From the cell containing the given text, extract its center point as [X, Y] coordinate. 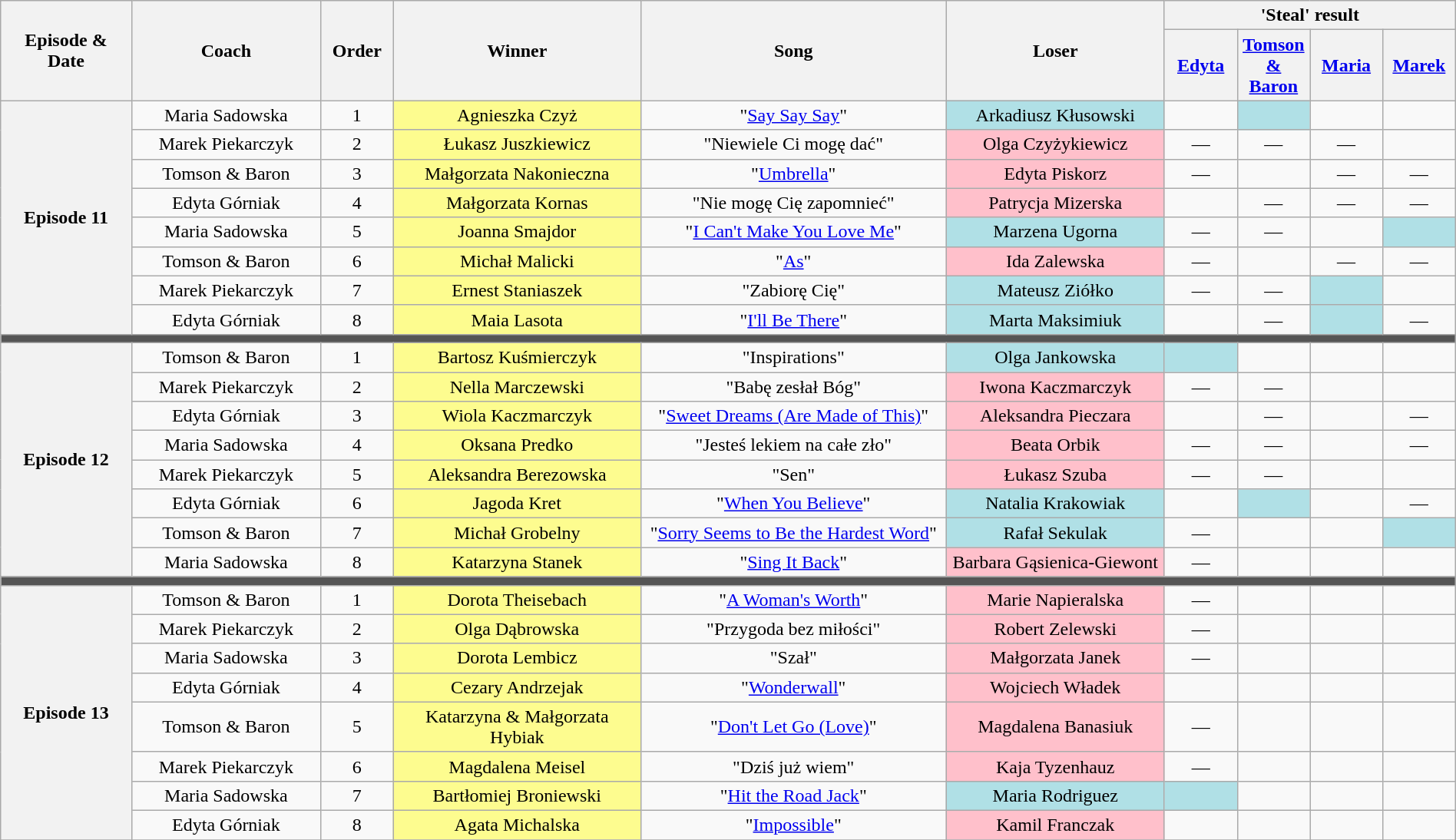
Małgorzata Janek [1055, 658]
Beata Orbik [1055, 445]
Magdalena Meisel [517, 766]
"Don't Let Go (Love)" [793, 726]
Bartłomiej Broniewski [517, 795]
Episode 13 [66, 713]
"Say Say Say" [793, 115]
"Jesteś lekiem na całe zło" [793, 445]
Łukasz Szuba [1055, 475]
Rafał Sekulak [1055, 533]
Olga Czyżykiewicz [1055, 144]
Barbara Gąsienica-Giewont [1055, 562]
"Sweet Dreams (Are Made of This)" [793, 416]
Episode 12 [66, 459]
Agata Michalska [517, 825]
Joanna Smajdor [517, 232]
Maria [1347, 65]
Marta Maksimiuk [1055, 319]
Maia Lasota [517, 319]
Patrycja Mizerska [1055, 203]
Nella Marczewski [517, 386]
Natalia Krakowiak [1055, 504]
Katarzyna Stanek [517, 562]
"Babę zesłał Bóg" [793, 386]
Song [793, 51]
"Wonderwall" [793, 687]
"Inspirations" [793, 357]
Cezary Andrzejak [517, 687]
Order [358, 51]
Maria Rodriguez [1055, 795]
"Hit the Road Jack" [793, 795]
Kamil Franczak [1055, 825]
Wojciech Władek [1055, 687]
Edyta [1201, 65]
Episode & Date [66, 51]
'Steal' result [1310, 15]
"A Woman's Worth" [793, 600]
Iwona Kaczmarczyk [1055, 386]
Dorota Theisebach [517, 600]
Coach [226, 51]
"I Can't Make You Love Me" [793, 232]
Michał Malicki [517, 261]
Dorota Lembicz [517, 658]
Marek [1419, 65]
"Sing It Back" [793, 562]
Arkadiusz Kłusowski [1055, 115]
Edyta Piskorz [1055, 174]
Magdalena Banasiuk [1055, 726]
"Przygoda bez miłości" [793, 629]
Olga Dąbrowska [517, 629]
"Dziś już wiem" [793, 766]
Michał Grobelny [517, 533]
Jagoda Kret [517, 504]
Bartosz Kuśmierczyk [517, 357]
Mateusz Ziółko [1055, 290]
"Impossible" [793, 825]
"I'll Be There" [793, 319]
"As" [793, 261]
Kaja Tyzenhauz [1055, 766]
"Umbrella" [793, 174]
"Zabiorę Cię" [793, 290]
Łukasz Juszkiewicz [517, 144]
Olga Jankowska [1055, 357]
Aleksandra Pieczara [1055, 416]
Katarzyna & Małgorzata Hybiak [517, 726]
"Sen" [793, 475]
Ernest Staniaszek [517, 290]
"When You Believe" [793, 504]
Loser [1055, 51]
Episode 11 [66, 217]
Robert Zelewski [1055, 629]
Aleksandra Berezowska [517, 475]
Oksana Predko [517, 445]
Marie Napieralska [1055, 600]
"Nie mogę Cię zapomnieć" [793, 203]
Marzena Ugorna [1055, 232]
Ida Zalewska [1055, 261]
Małgorzata Nakonieczna [517, 174]
Małgorzata Kornas [517, 203]
"Sorry Seems to Be the Hardest Word" [793, 533]
Wiola Kaczmarczyk [517, 416]
"Niewiele Ci mogę dać" [793, 144]
Winner [517, 51]
"Szał" [793, 658]
Agnieszka Czyż [517, 115]
